Provide the [x, y] coordinate of the cell's center where the given text is located.  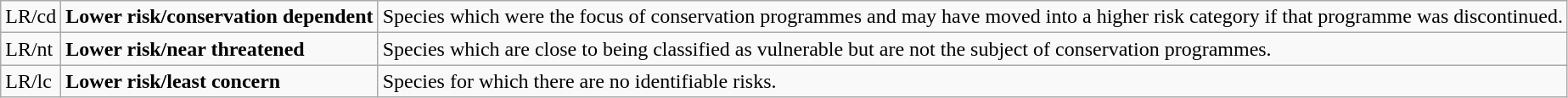
Lower risk/conservation dependent [219, 17]
LR/lc [31, 81]
Lower risk/least concern [219, 81]
LR/nt [31, 49]
Species which were the focus of conservation programmes and may have moved into a higher risk category if that programme was discontinued. [973, 17]
Species for which there are no identifiable risks. [973, 81]
LR/cd [31, 17]
Species which are close to being classified as vulnerable but are not the subject of conservation programmes. [973, 49]
Lower risk/near threatened [219, 49]
